Detect which cell encompasses the target text, then output its (x, y) center coordinate. 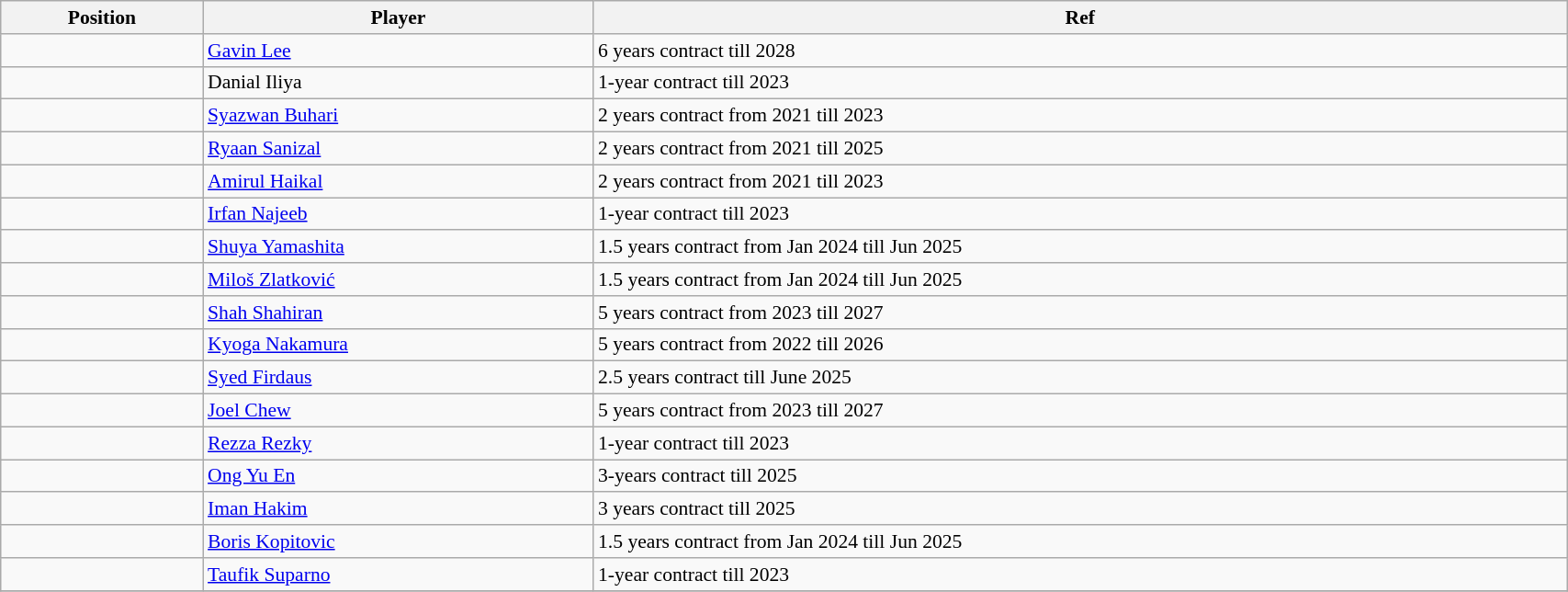
Taufik Suparno (399, 575)
3 years contract till 2025 (1080, 509)
3-years contract till 2025 (1080, 476)
Shuya Yamashita (399, 247)
Boris Kopitovic (399, 541)
Position (102, 17)
Kyoga Nakamura (399, 345)
Iman Hakim (399, 509)
Syed Firdaus (399, 378)
Rezza Rezky (399, 443)
Gavin Lee (399, 51)
6 years contract till 2028 (1080, 51)
Syazwan Buhari (399, 116)
5 years contract from 2022 till 2026 (1080, 345)
Ref (1080, 17)
Player (399, 17)
2 years contract from 2021 till 2025 (1080, 149)
Ryaan Sanizal (399, 149)
Miloš Zlatković (399, 279)
Danial Iliya (399, 83)
Joel Chew (399, 411)
Shah Shahiran (399, 313)
Irfan Najeeb (399, 214)
Amirul Haikal (399, 181)
2.5 years contract till June 2025 (1080, 378)
Ong Yu En (399, 476)
